Find where the given text appears and provide that cell's center as [X, Y] coordinate. 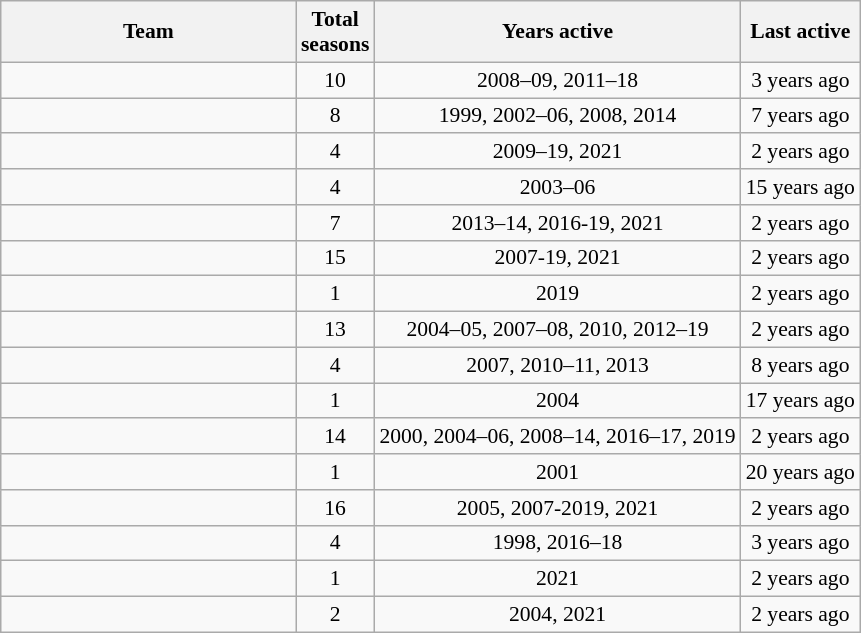
2004, 2021 [557, 615]
1999, 2002–06, 2008, 2014 [557, 116]
Team [148, 32]
13 [336, 330]
2004–05, 2007–08, 2010, 2012–19 [557, 330]
10 [336, 80]
8 [336, 116]
20 years ago [800, 472]
2004 [557, 401]
16 [336, 508]
2003–06 [557, 187]
Last active [800, 32]
2021 [557, 579]
2019 [557, 294]
2007, 2010–11, 2013 [557, 365]
2013–14, 2016-19, 2021 [557, 223]
15 [336, 258]
7 years ago [800, 116]
8 years ago [800, 365]
2007-19, 2021 [557, 258]
2009–19, 2021 [557, 152]
Years active [557, 32]
2008–09, 2011–18 [557, 80]
1998, 2016–18 [557, 543]
7 [336, 223]
2000, 2004–06, 2008–14, 2016–17, 2019 [557, 437]
2001 [557, 472]
2 [336, 615]
15 years ago [800, 187]
Totalseasons [336, 32]
2005, 2007-2019, 2021 [557, 508]
14 [336, 437]
17 years ago [800, 401]
